Output the [X, Y] coordinate of the center of the cell containing the given text.  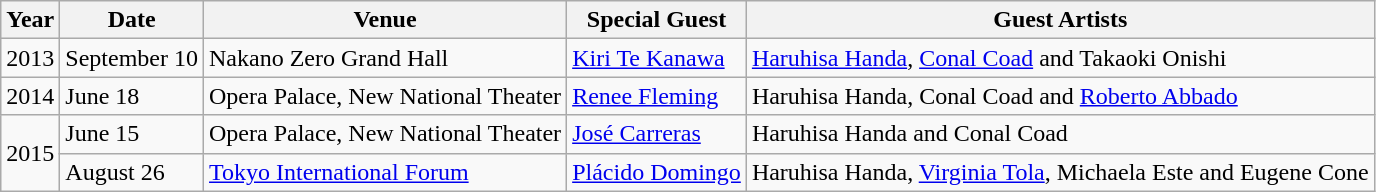
2014 [30, 96]
Tokyo International Forum [386, 172]
Haruhisa Handa and Conal Coad [1060, 134]
Guest Artists [1060, 20]
Venue [386, 20]
June 18 [132, 96]
September 10 [132, 58]
Special Guest [657, 20]
Haruhisa Handa, Conal Coad and Roberto Abbado [1060, 96]
2015 [30, 153]
June 15 [132, 134]
August 26 [132, 172]
Nakano Zero Grand Hall [386, 58]
Date [132, 20]
Year [30, 20]
Kiri Te Kanawa [657, 58]
Haruhisa Handa, Conal Coad and Takaoki Onishi [1060, 58]
2013 [30, 58]
José Carreras [657, 134]
Plácido Domingo [657, 172]
Renee Fleming [657, 96]
Haruhisa Handa, Virginia Tola, Michaela Este and Eugene Cone [1060, 172]
